Output the [x, y] coordinate of the center of the cell containing the given text.  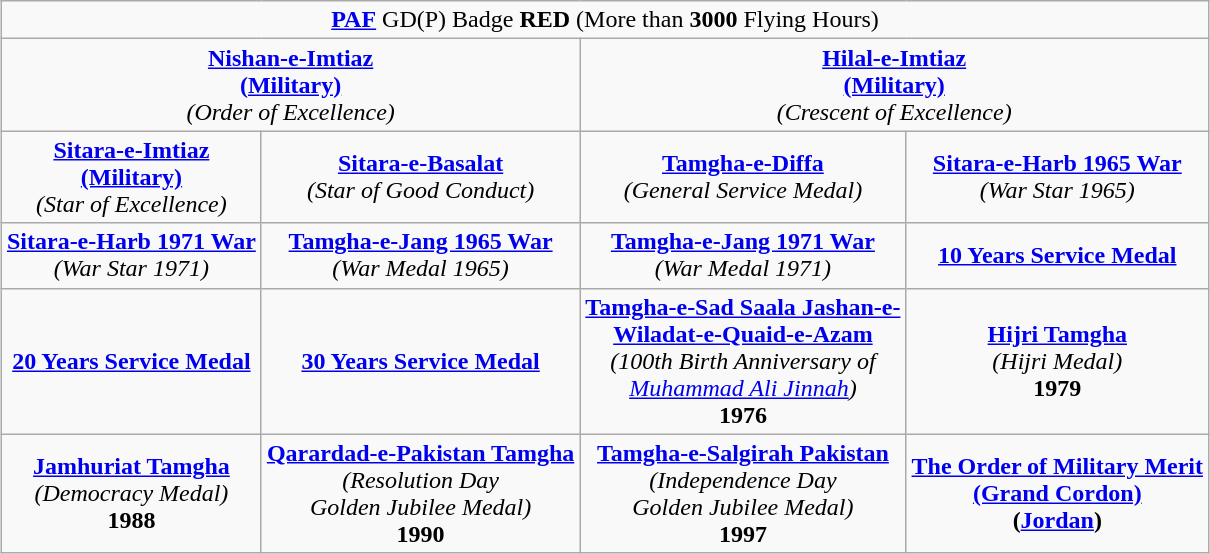
Qarardad-e-Pakistan Tamgha(Resolution DayGolden Jubilee Medal)1990 [420, 494]
10 Years Service Medal [1058, 256]
PAF GD(P) Badge RED (More than 3000 Flying Hours) [604, 20]
Tamgha-e-Jang 1971 War(War Medal 1971) [743, 256]
Jamhuriat Tamgha(Democracy Medal)1988 [131, 494]
Tamgha-e-Salgirah Pakistan(Independence DayGolden Jubilee Medal)1997 [743, 494]
The Order of Military Merit(Grand Cordon)(Jordan) [1058, 494]
Sitara-e-Basalat(Star of Good Conduct) [420, 177]
Tamgha-e-Sad Saala Jashan-e-Wiladat-e-Quaid-e-Azam(100th Birth Anniversary ofMuhammad Ali Jinnah)1976 [743, 361]
Sitara-e-Harb 1965 War(War Star 1965) [1058, 177]
Nishan-e-Imtiaz(Military)(Order of Excellence) [290, 85]
Sitara-e-Imtiaz(Military)(Star of Excellence) [131, 177]
Tamgha-e-Diffa(General Service Medal) [743, 177]
Hilal-e-Imtiaz(Military)(Crescent of Excellence) [894, 85]
20 Years Service Medal [131, 361]
Hijri Tamgha(Hijri Medal)1979 [1058, 361]
30 Years Service Medal [420, 361]
Tamgha-e-Jang 1965 War(War Medal 1965) [420, 256]
Sitara-e-Harb 1971 War(War Star 1971) [131, 256]
